Detect which cell encompasses the target text, then output its (x, y) center coordinate. 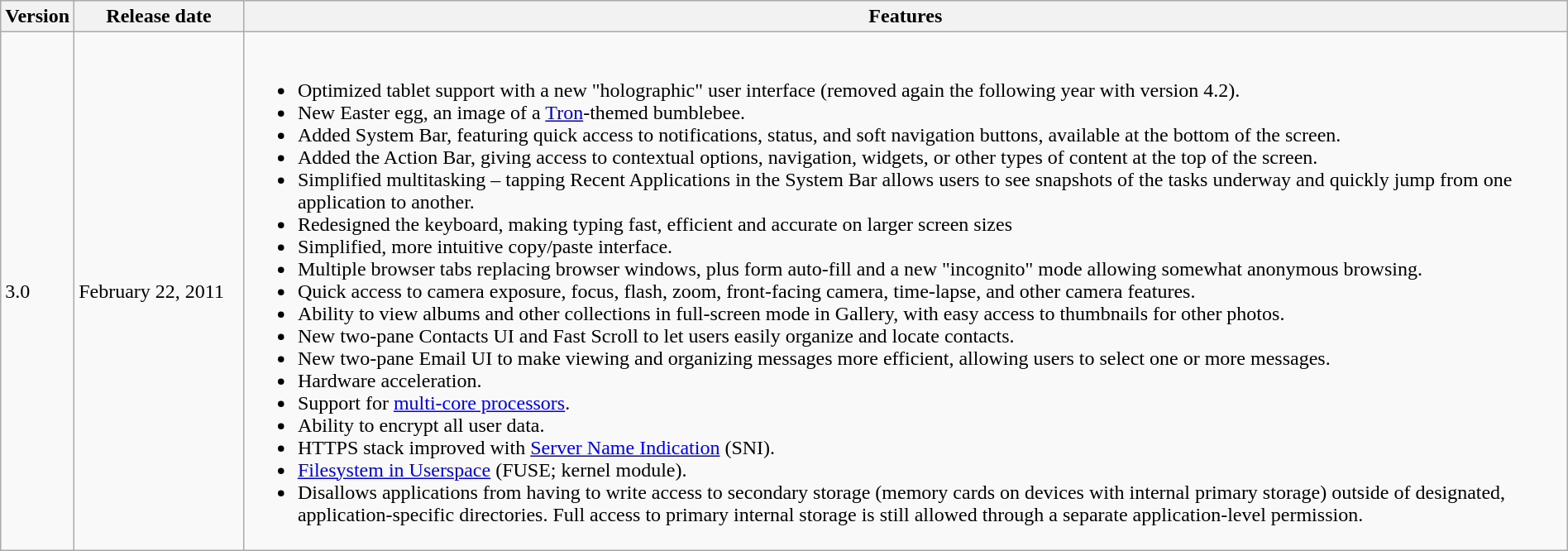
February 22, 2011 (159, 291)
3.0 (38, 291)
Release date (159, 17)
Version (38, 17)
Features (905, 17)
